Determine the (X, Y) coordinate at the center of the cell enclosing the given text.  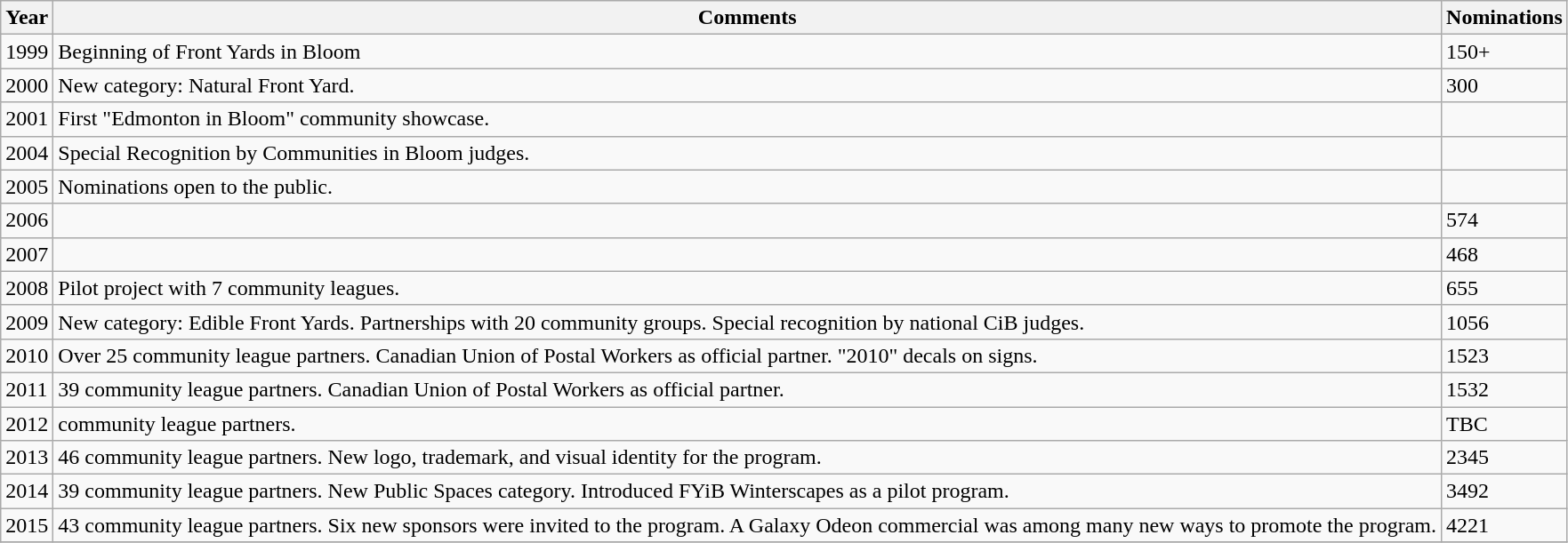
2012 (27, 424)
574 (1505, 220)
468 (1505, 254)
Nominations open to the public. (747, 187)
TBC (1505, 424)
655 (1505, 288)
150+ (1505, 52)
2008 (27, 288)
2005 (27, 187)
2015 (27, 525)
Year (27, 18)
First "Edmonton in Bloom" community showcase. (747, 119)
Over 25 community league partners. Canadian Union of Postal Workers as official partner. "2010" decals on signs. (747, 355)
community league partners. (747, 424)
2345 (1505, 458)
Pilot project with 7 community leagues. (747, 288)
43 community league partners. Six new sponsors were invited to the program. A Galaxy Odeon commercial was among many new ways to promote the program. (747, 525)
46 community league partners. New logo, trademark, and visual identity for the program. (747, 458)
2006 (27, 220)
2000 (27, 85)
Nominations (1505, 18)
Special Recognition by Communities in Bloom judges. (747, 153)
39 community league partners. New Public Spaces category. Introduced FYiB Winterscapes as a pilot program. (747, 491)
1532 (1505, 389)
4221 (1505, 525)
Beginning of Front Yards in Bloom (747, 52)
Comments (747, 18)
2011 (27, 389)
2007 (27, 254)
1999 (27, 52)
300 (1505, 85)
New category: Edible Front Yards. Partnerships with 20 community groups. Special recognition by national CiB judges. (747, 322)
New category: Natural Front Yard. (747, 85)
1523 (1505, 355)
2010 (27, 355)
39 community league partners. Canadian Union of Postal Workers as official partner. (747, 389)
2013 (27, 458)
2001 (27, 119)
2014 (27, 491)
2004 (27, 153)
2009 (27, 322)
1056 (1505, 322)
3492 (1505, 491)
